Locate the cell with the specified text and output its (x, y) center coordinate. 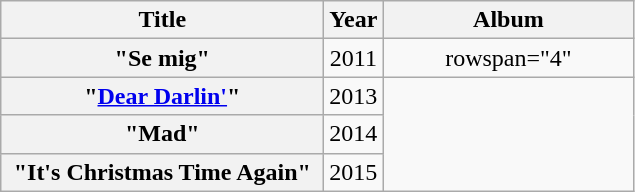
2015 (354, 172)
Title (162, 20)
"Se mig" (162, 58)
2014 (354, 134)
rowspan="4" (508, 58)
2011 (354, 58)
2013 (354, 96)
Year (354, 20)
"It's Christmas Time Again" (162, 172)
Album (508, 20)
"Dear Darlin'" (162, 96)
"Mad" (162, 134)
